Capture the cell that displays the provided text and extract its (x, y) central coordinate. 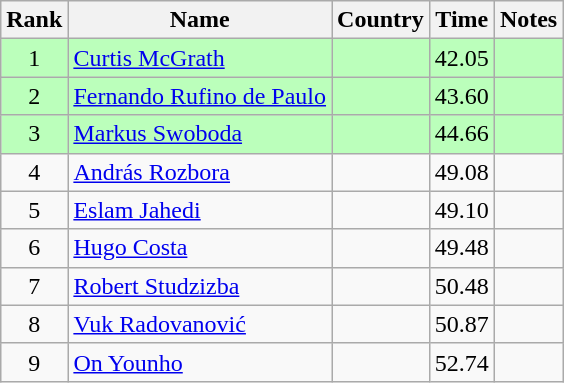
Time (462, 20)
Name (200, 20)
6 (34, 248)
43.60 (462, 96)
2 (34, 96)
4 (34, 172)
9 (34, 362)
Hugo Costa (200, 248)
44.66 (462, 134)
49.10 (462, 210)
Country (381, 20)
Notes (528, 20)
5 (34, 210)
7 (34, 286)
András Rozbora (200, 172)
3 (34, 134)
Curtis McGrath (200, 58)
Markus Swoboda (200, 134)
50.48 (462, 286)
On Younho (200, 362)
50.87 (462, 324)
Eslam Jahedi (200, 210)
52.74 (462, 362)
8 (34, 324)
49.08 (462, 172)
Vuk Radovanović (200, 324)
42.05 (462, 58)
Rank (34, 20)
Robert Studzizba (200, 286)
49.48 (462, 248)
Fernando Rufino de Paulo (200, 96)
1 (34, 58)
